From the cell containing the given text, extract its center point as (x, y) coordinate. 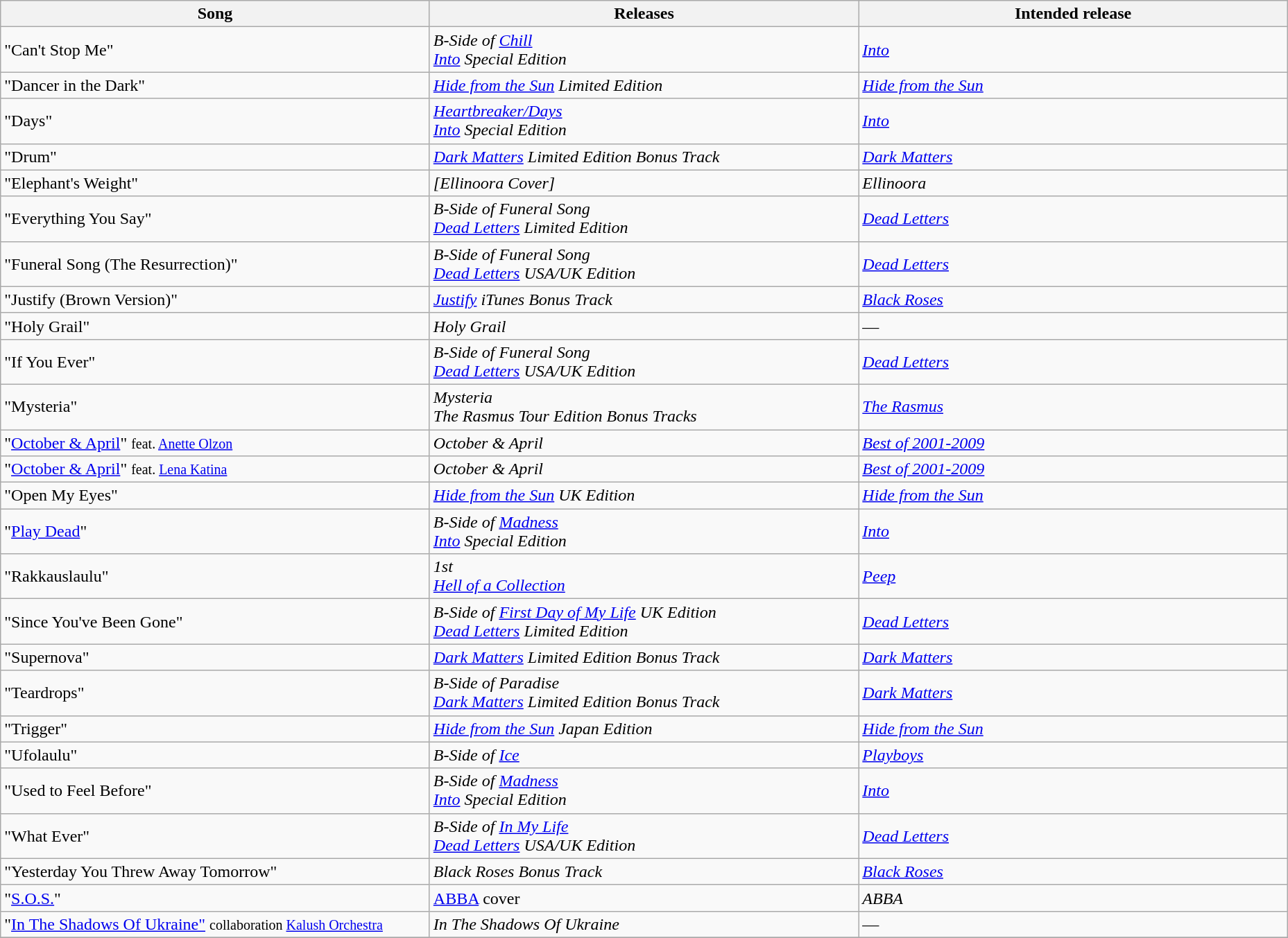
Playboys (1074, 755)
"In The Shadows Of Ukraine" collaboration Kalush Orchestra (215, 924)
"Yesterday You Threw Away Tomorrow" (215, 871)
ABBA cover (644, 898)
B-Side of In My LifeDead Letters USA/UK Edition (644, 836)
"Play Dead" (215, 531)
"Dancer in the Dark" (215, 85)
"Teardrops" (215, 693)
"S.O.S." (215, 898)
"What Ever" (215, 836)
"If You Ever" (215, 362)
Hide from the Sun UK Edition (644, 496)
"Used to Feel Before" (215, 790)
"Can't Stop Me" (215, 50)
"Mysteria" (215, 406)
"Open My Eyes" (215, 496)
The Rasmus (1074, 406)
B-Side of Ice (644, 755)
"Holy Grail" (215, 326)
In The Shadows Of Ukraine (644, 924)
"Funeral Song (The Resurrection)" (215, 263)
Ellinoora (1074, 183)
Holy Grail (644, 326)
B-Side of Funeral SongDead Letters Limited Edition (644, 219)
B-Side of ParadiseDark Matters Limited Edition Bonus Track (644, 693)
"Drum" (215, 157)
MysteriaThe Rasmus Tour Edition Bonus Tracks (644, 406)
"Supernova" (215, 657)
"Elephant's Weight" (215, 183)
Hide from the Sun Limited Edition (644, 85)
"Days" (215, 121)
Releases (644, 14)
Song (215, 14)
[Ellinoora Cover] (644, 183)
"Trigger" (215, 729)
"Justify (Brown Version)" (215, 299)
Justify iTunes Bonus Track (644, 299)
Hide from the Sun Japan Edition (644, 729)
Peep (1074, 577)
Heartbreaker/DaysInto Special Edition (644, 121)
"Ufolaulu" (215, 755)
"Since You've Been Gone" (215, 621)
Intended release (1074, 14)
ABBA (1074, 898)
"October & April" feat. Lena Katina (215, 469)
1stHell of a Collection (644, 577)
Black Roses Bonus Track (644, 871)
"October & April" feat. Anette Olzon (215, 443)
"Everything You Say" (215, 219)
B-Side of ChillInto Special Edition (644, 50)
"Rakkauslaulu" (215, 577)
B-Side of First Day of My Life UK EditionDead Letters Limited Edition (644, 621)
